Search for the cell housing the specified text and yield its (x, y) center coordinate. 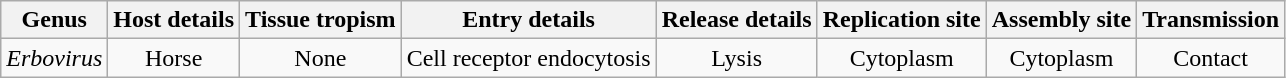
Transmission (1211, 20)
Release details (736, 20)
Horse (174, 58)
Host details (174, 20)
Contact (1211, 58)
Erbovirus (54, 58)
Cell receptor endocytosis (528, 58)
Replication site (902, 20)
Genus (54, 20)
Tissue tropism (321, 20)
Lysis (736, 58)
Entry details (528, 20)
None (321, 58)
Assembly site (1061, 20)
